Extract the [X, Y] coordinate from the center of the cell holding the provided text.  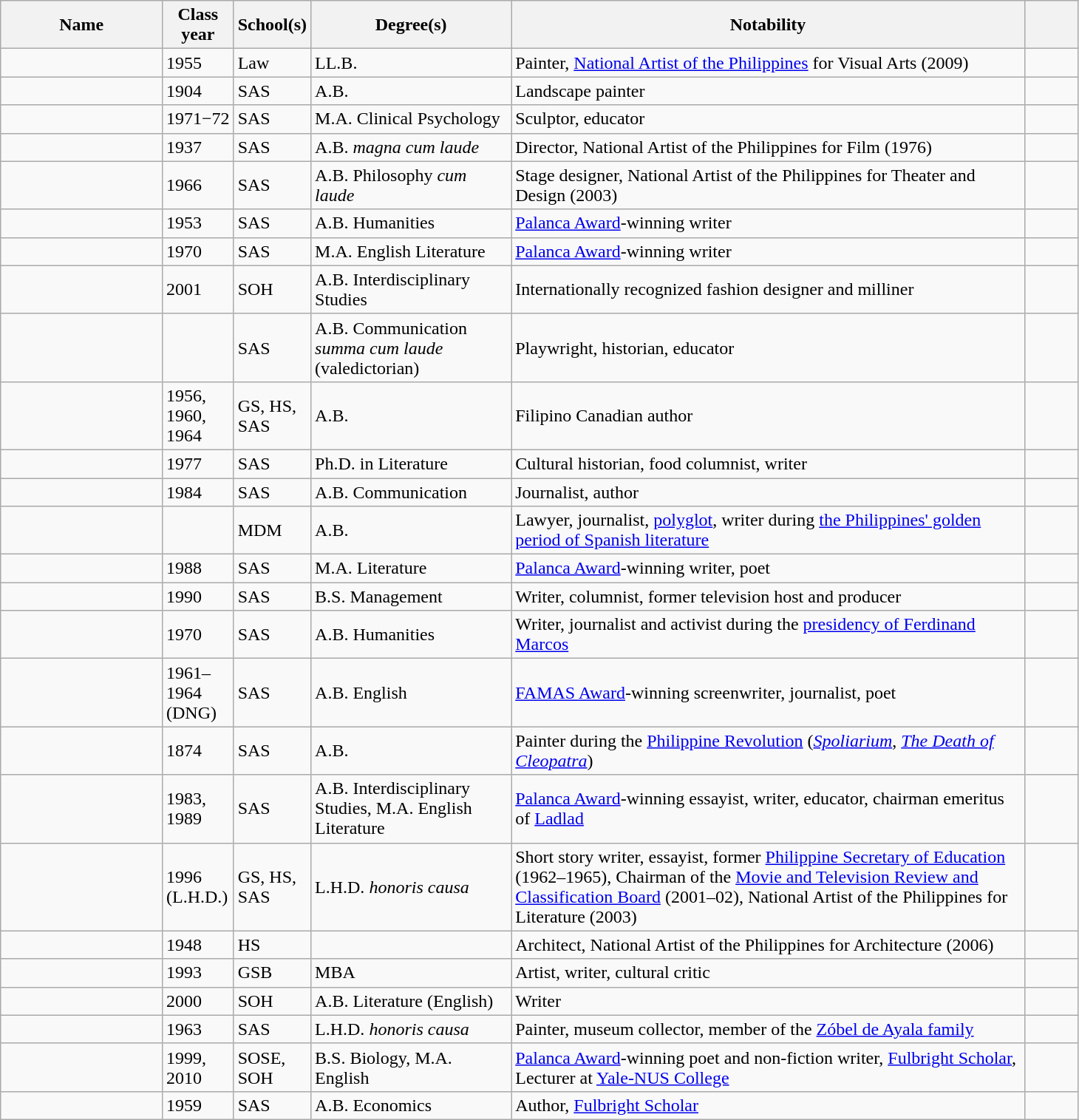
M.A. Clinical Psychology [411, 119]
Ph.D. in Literature [411, 464]
Palanca Award-winning poet and non-fiction writer, Fulbright Scholar, Lecturer at Yale-NUS College [768, 1068]
Director, National Artist of the Philippines for Film (1976) [768, 147]
Painter, museum collector, member of the Zóbel de Ayala family [768, 1029]
MBA [411, 973]
B.S. Biology, M.A. English [411, 1068]
1966 [198, 185]
1963 [198, 1029]
1977 [198, 464]
1993 [198, 973]
Class year [198, 25]
A.B. magna cum laude [411, 147]
2000 [198, 1001]
2001 [198, 290]
A.B. Interdisciplinary Studies [411, 290]
Writer, journalist and activist during the presidency of Ferdinand Marcos [768, 634]
A.B. Literature (English) [411, 1001]
Playwright, historian, educator [768, 347]
Palanca Award-winning writer, poet [768, 569]
SOSE, SOH [272, 1068]
LL.B. [411, 63]
1988 [198, 569]
Sculptor, educator [768, 119]
1955 [198, 63]
Degree(s) [411, 25]
Painter, National Artist of the Philippines for Visual Arts (2009) [768, 63]
Painter during the Philippine Revolution (Spoliarium, The Death of Cleopatra) [768, 751]
1956, 1960, 1964 [198, 415]
M.A. Literature [411, 569]
A.B. Economics [411, 1105]
Journalist, author [768, 492]
1996 (L.H.D.) [198, 887]
Landscape painter [768, 91]
M.A. English Literature [411, 251]
Architect, National Artist of the Philippines for Architecture (2006) [768, 945]
1937 [198, 147]
1904 [198, 91]
1959 [198, 1105]
1948 [198, 945]
Filipino Canadian author [768, 415]
Palanca Award-winning essayist, writer, educator, chairman emeritus of Ladlad [768, 809]
Artist, writer, cultural critic [768, 973]
FAMAS Award-winning screenwriter, journalist, poet [768, 693]
School(s) [272, 25]
1971−72 [198, 119]
Law [272, 63]
Internationally recognized fashion designer and milliner [768, 290]
1874 [198, 751]
Writer [768, 1001]
A.B. English [411, 693]
Author, Fulbright Scholar [768, 1105]
A.B. Philosophy cum laude [411, 185]
B.S. Management [411, 597]
MDM [272, 531]
Lawyer, journalist, polyglot, writer during the Philippines' golden period of Spanish literature [768, 531]
1990 [198, 597]
A.B. Communication [411, 492]
A.B. Interdisciplinary Studies, M.A. English Literature [411, 809]
GSB [272, 973]
Stage designer, National Artist of the Philippines for Theater and Design (2003) [768, 185]
1999, 2010 [198, 1068]
HS [272, 945]
1961–1964 (DNG) [198, 693]
Notability [768, 25]
1953 [198, 223]
1984 [198, 492]
A.B. Communication summa cum laude (valedictorian) [411, 347]
1983, 1989 [198, 809]
Name [81, 25]
Cultural historian, food columnist, writer [768, 464]
Writer, columnist, former television host and producer [768, 597]
